Scan for the cell matching the given text and deliver its [X, Y] coordinate at center. 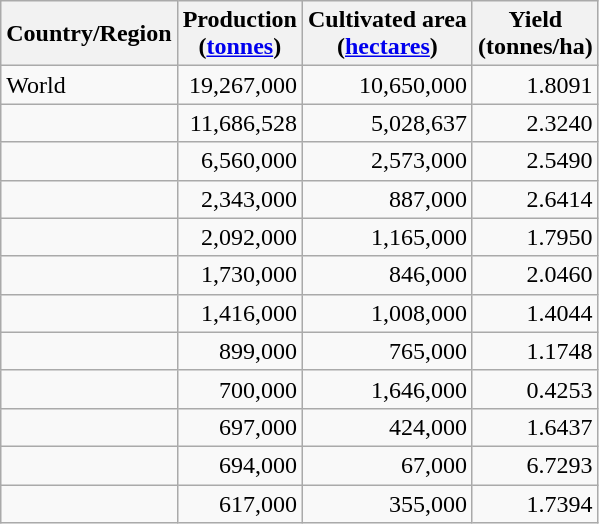
1.7394 [535, 503]
1,165,000 [387, 237]
1.8091 [535, 85]
899,000 [240, 351]
0.4253 [535, 389]
2,092,000 [240, 237]
1,416,000 [240, 313]
10,650,000 [387, 85]
846,000 [387, 275]
424,000 [387, 427]
6,560,000 [240, 161]
11,686,528 [240, 123]
6.7293 [535, 465]
Yield (tonnes/ha) [535, 34]
2.3240 [535, 123]
Country/Region [89, 34]
1.6437 [535, 427]
Production (tonnes) [240, 34]
5,028,637 [387, 123]
1.1748 [535, 351]
697,000 [240, 427]
Cultivated area (hectares) [387, 34]
World [89, 85]
1,730,000 [240, 275]
2.0460 [535, 275]
617,000 [240, 503]
2,573,000 [387, 161]
355,000 [387, 503]
2,343,000 [240, 199]
67,000 [387, 465]
1,646,000 [387, 389]
887,000 [387, 199]
694,000 [240, 465]
765,000 [387, 351]
19,267,000 [240, 85]
2.6414 [535, 199]
2.5490 [535, 161]
700,000 [240, 389]
1.7950 [535, 237]
1.4044 [535, 313]
1,008,000 [387, 313]
